Pinpoint the cell where the given text exists, returning its (x, y) midpoint coordinate. 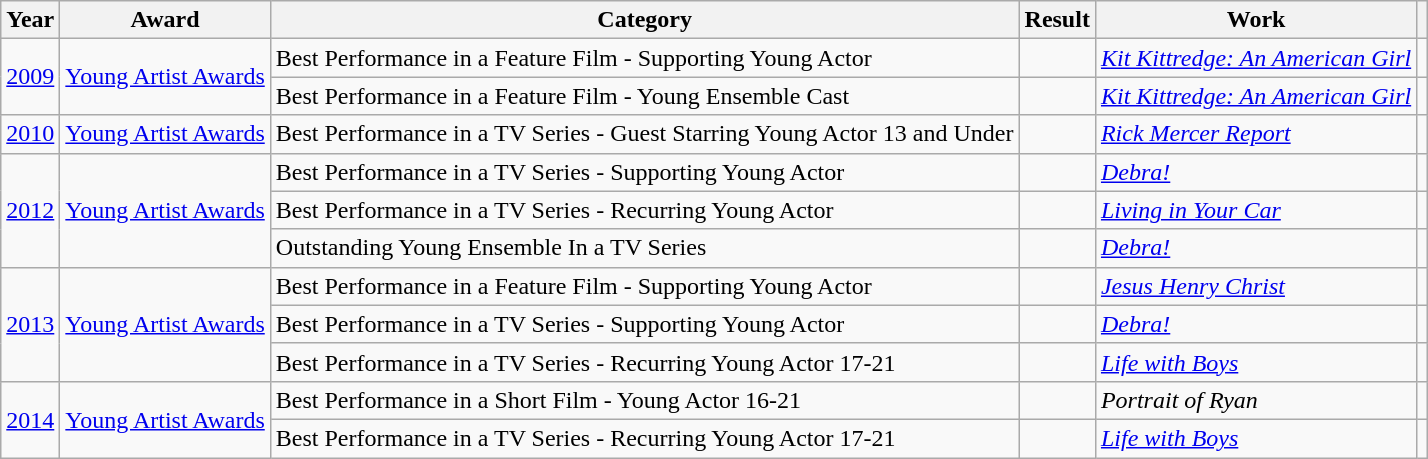
Work (1256, 20)
Best Performance in a TV Series - Recurring Young Actor (644, 210)
2013 (30, 324)
Category (644, 20)
Result (1057, 20)
Best Performance in a TV Series - Guest Starring Young Actor 13 and Under (644, 134)
Rick Mercer Report (1256, 134)
Portrait of Ryan (1256, 400)
2012 (30, 210)
Jesus Henry Christ (1256, 286)
2014 (30, 419)
Award (165, 20)
Outstanding Young Ensemble In a TV Series (644, 248)
Living in Your Car (1256, 210)
Best Performance in a Feature Film - Young Ensemble Cast (644, 96)
2010 (30, 134)
Best Performance in a Short Film - Young Actor 16-21 (644, 400)
Year (30, 20)
2009 (30, 77)
